Search for the cell housing the specified text and yield its [X, Y] center coordinate. 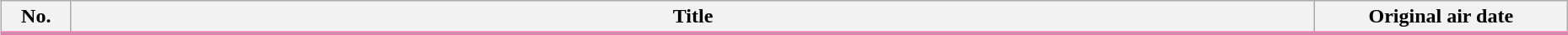
Original air date [1441, 17]
No. [35, 17]
Title [692, 17]
